For the text-containing cell, return its midpoint in (X, Y) coordinate format. 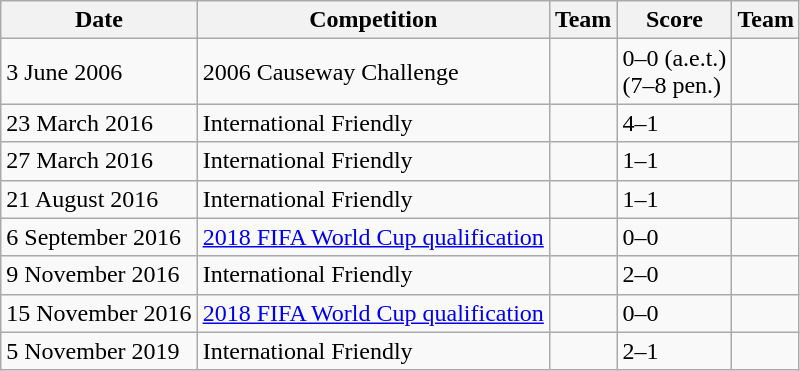
23 March 2016 (99, 123)
21 August 2016 (99, 199)
6 September 2016 (99, 237)
27 March 2016 (99, 161)
2–1 (674, 351)
2006 Causeway Challenge (373, 72)
3 June 2006 (99, 72)
5 November 2019 (99, 351)
4–1 (674, 123)
0–0 (a.e.t.)(7–8 pen.) (674, 72)
Competition (373, 20)
15 November 2016 (99, 313)
2–0 (674, 275)
Score (674, 20)
9 November 2016 (99, 275)
Date (99, 20)
